Pinpoint the cell where the given text exists, returning its [x, y] midpoint coordinate. 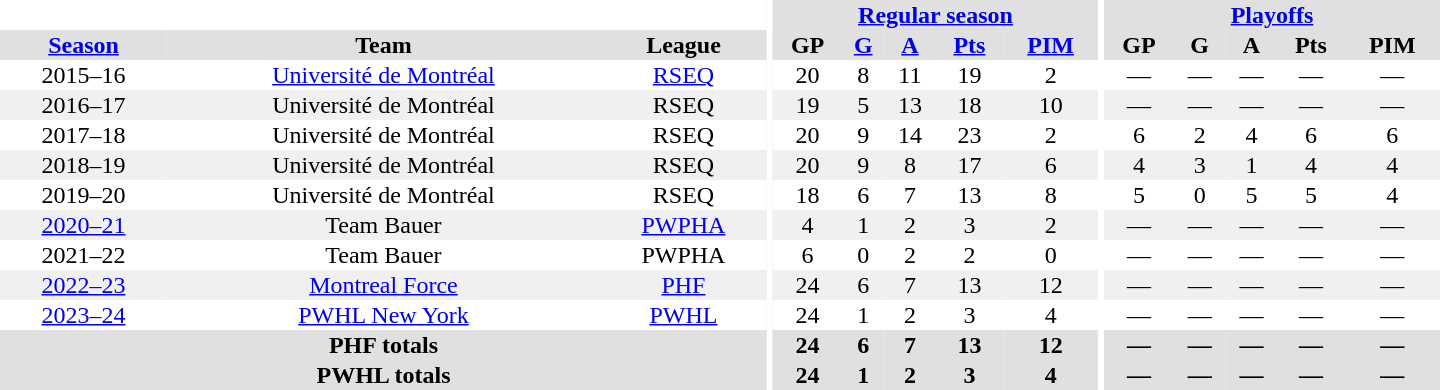
Team [384, 45]
PWHL totals [384, 375]
14 [910, 135]
2019–20 [84, 195]
2016–17 [84, 105]
2018–19 [84, 165]
2017–18 [84, 135]
17 [970, 165]
11 [910, 75]
10 [1050, 105]
2020–21 [84, 225]
2022–23 [84, 285]
PWHL New York [384, 315]
Montreal Force [384, 285]
PWHL [684, 315]
PHF totals [384, 345]
23 [970, 135]
2021–22 [84, 255]
2023–24 [84, 315]
Playoffs [1272, 15]
Season [84, 45]
2015–16 [84, 75]
Regular season [936, 15]
League [684, 45]
PHF [684, 285]
